Return the (X, Y) coordinate for the center point of the cell that contains the specified text.  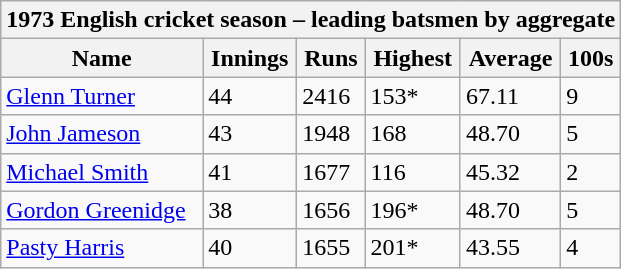
Gordon Greenidge (102, 210)
Average (510, 58)
9 (591, 96)
2 (591, 172)
196* (412, 210)
1655 (331, 248)
67.11 (510, 96)
Name (102, 58)
116 (412, 172)
Innings (250, 58)
Pasty Harris (102, 248)
45.32 (510, 172)
44 (250, 96)
168 (412, 134)
1973 English cricket season – leading batsmen by aggregate (311, 20)
Highest (412, 58)
1677 (331, 172)
41 (250, 172)
43.55 (510, 248)
38 (250, 210)
John Jameson (102, 134)
1948 (331, 134)
100s (591, 58)
2416 (331, 96)
1656 (331, 210)
Glenn Turner (102, 96)
201* (412, 248)
43 (250, 134)
153* (412, 96)
Michael Smith (102, 172)
4 (591, 248)
Runs (331, 58)
40 (250, 248)
